Locate the cell with the specified text and output its [X, Y] center coordinate. 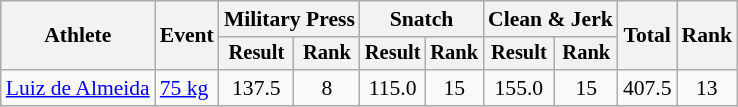
Luiz de Almeida [78, 88]
Total [648, 36]
137.5 [256, 88]
Snatch [422, 19]
75 kg [187, 88]
Event [187, 36]
155.0 [519, 88]
13 [708, 88]
115.0 [393, 88]
8 [327, 88]
Clean & Jerk [550, 19]
Athlete [78, 36]
Military Press [290, 19]
407.5 [648, 88]
